Return the [X, Y] coordinate for the center point of the cell that contains the specified text.  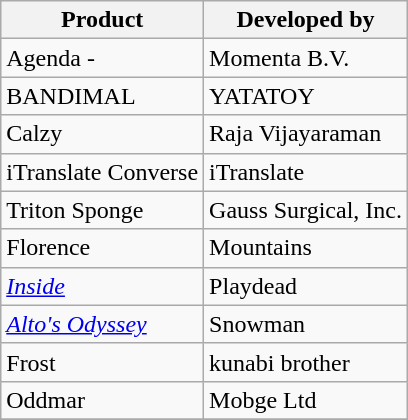
Playdead [306, 286]
kunabi brother [306, 362]
Mountains [306, 248]
iTranslate [306, 172]
Momenta B.V. [306, 58]
Raja Vijayaraman [306, 134]
BANDIMAL [102, 96]
iTranslate Converse [102, 172]
Oddmar [102, 400]
Triton Sponge [102, 210]
Gauss Surgical, Inc. [306, 210]
Agenda - [102, 58]
Florence [102, 248]
Calzy [102, 134]
Product [102, 20]
Snowman [306, 324]
Mobge Ltd [306, 400]
Frost [102, 362]
Inside [102, 286]
Developed by [306, 20]
Alto's Odyssey [102, 324]
YATATOY [306, 96]
